Return [X, Y] of the center of cell containing provided text 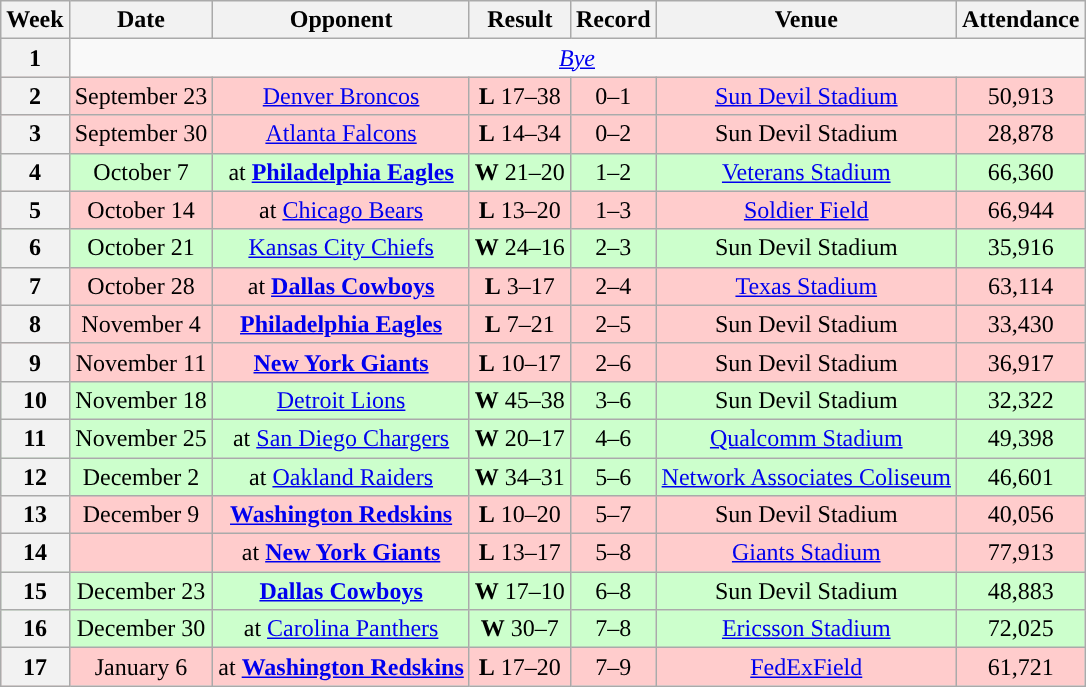
L 10–17 [520, 362]
36,917 [1020, 362]
October 21 [141, 248]
13 [35, 515]
New York Giants [341, 362]
December 30 [141, 629]
0–1 [613, 96]
32,322 [1020, 400]
L 17–20 [520, 667]
Week [35, 20]
December 23 [141, 591]
66,944 [1020, 210]
W 17–10 [520, 591]
September 23 [141, 96]
Veterans Stadium [806, 172]
Opponent [341, 20]
33,430 [1020, 324]
Network Associates Coliseum [806, 477]
November 18 [141, 400]
W 21–20 [520, 172]
72,025 [1020, 629]
3 [35, 134]
66,360 [1020, 172]
W 30–7 [520, 629]
at Chicago Bears [341, 210]
2–5 [613, 324]
January 6 [141, 667]
at San Diego Chargers [341, 438]
5 [35, 210]
December 9 [141, 515]
28,878 [1020, 134]
Washington Redskins [341, 515]
2–6 [613, 362]
at New York Giants [341, 553]
14 [35, 553]
L 7–21 [520, 324]
7–9 [613, 667]
L 10–20 [520, 515]
FedExField [806, 667]
Philadelphia Eagles [341, 324]
4 [35, 172]
Date [141, 20]
L 17–38 [520, 96]
9 [35, 362]
Dallas Cowboys [341, 591]
1–3 [613, 210]
63,114 [1020, 286]
0–2 [613, 134]
Denver Broncos [341, 96]
49,398 [1020, 438]
L 14–34 [520, 134]
W 20–17 [520, 438]
5–8 [613, 553]
W 45–38 [520, 400]
5–7 [613, 515]
35,916 [1020, 248]
October 7 [141, 172]
October 14 [141, 210]
1 [35, 58]
W 24–16 [520, 248]
6 [35, 248]
Venue [806, 20]
Qualcomm Stadium [806, 438]
September 30 [141, 134]
L 13–20 [520, 210]
W 34–31 [520, 477]
77,913 [1020, 553]
November 4 [141, 324]
2 [35, 96]
L 3–17 [520, 286]
October 28 [141, 286]
3–6 [613, 400]
12 [35, 477]
Bye [577, 58]
16 [35, 629]
48,883 [1020, 591]
2–4 [613, 286]
at Dallas Cowboys [341, 286]
at Washington Redskins [341, 667]
November 25 [141, 438]
at Carolina Panthers [341, 629]
at Oakland Raiders [341, 477]
at Philadelphia Eagles [341, 172]
Texas Stadium [806, 286]
11 [35, 438]
L 13–17 [520, 553]
1–2 [613, 172]
7–8 [613, 629]
46,601 [1020, 477]
15 [35, 591]
61,721 [1020, 667]
December 2 [141, 477]
Record [613, 20]
Kansas City Chiefs [341, 248]
Giants Stadium [806, 553]
November 11 [141, 362]
5–6 [613, 477]
50,913 [1020, 96]
Result [520, 20]
Ericsson Stadium [806, 629]
7 [35, 286]
Detroit Lions [341, 400]
17 [35, 667]
6–8 [613, 591]
8 [35, 324]
Soldier Field [806, 210]
10 [35, 400]
Attendance [1020, 20]
Atlanta Falcons [341, 134]
4–6 [613, 438]
40,056 [1020, 515]
2–3 [613, 248]
